Provide the [X, Y] coordinate of the cell's center where the given text is located.  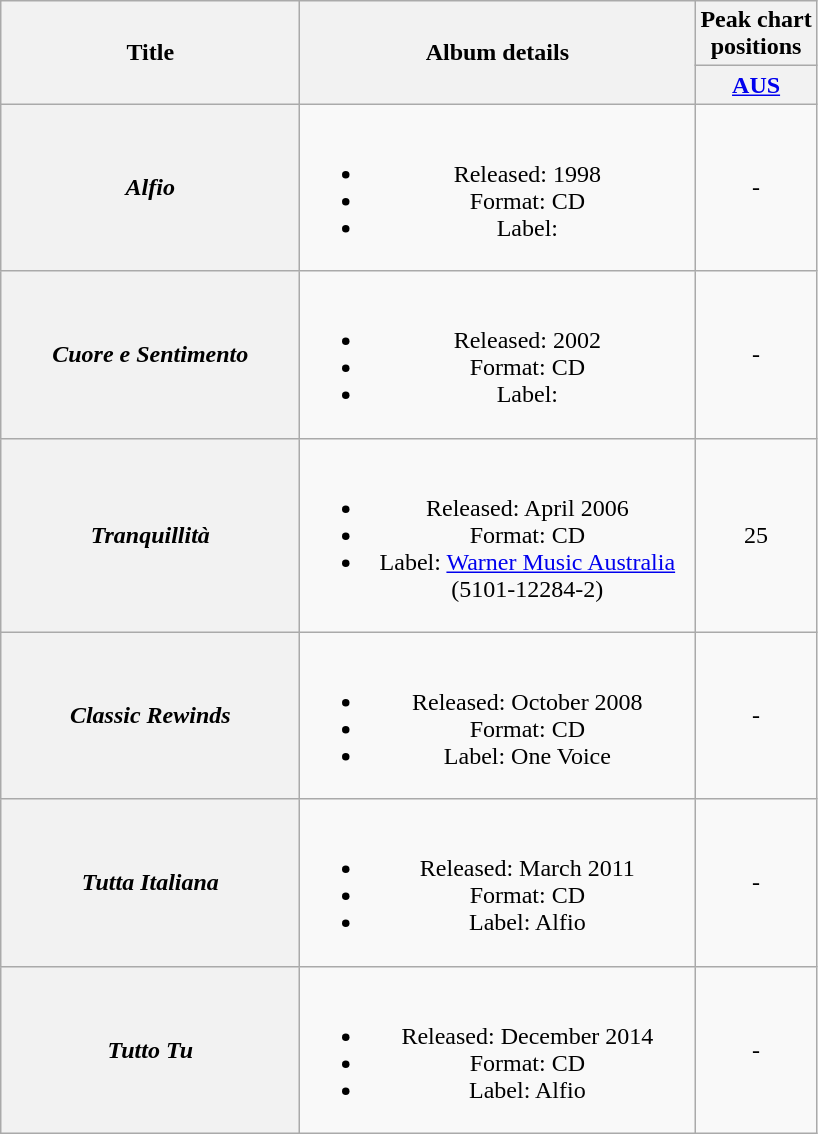
Tutta Italiana [150, 882]
Released: October 2008Format: CDLabel: One Voice [498, 716]
Classic Rewinds [150, 716]
Released: December 2014Format: CDLabel: Alfio [498, 1050]
25 [756, 535]
Tranquillità [150, 535]
Album details [498, 52]
Peak chartpositions [756, 34]
AUS [756, 85]
Released: 2002Format: CDLabel: [498, 354]
Released: 1998Format: CDLabel: [498, 188]
Cuore e Sentimento [150, 354]
Title [150, 52]
Released: March 2011Format: CDLabel: Alfio [498, 882]
Tutto Tu [150, 1050]
Released: April 2006Format: CDLabel: Warner Music Australia (5101-12284-2) [498, 535]
Alfio [150, 188]
